Search for the cell housing the specified text and yield its [x, y] center coordinate. 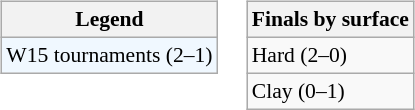
Hard (2–0) [330, 55]
Legend [109, 20]
W15 tournaments (2–1) [109, 55]
Clay (0–1) [330, 91]
Finals by surface [330, 20]
